Output the [x, y] coordinate of the center of the cell containing the given text.  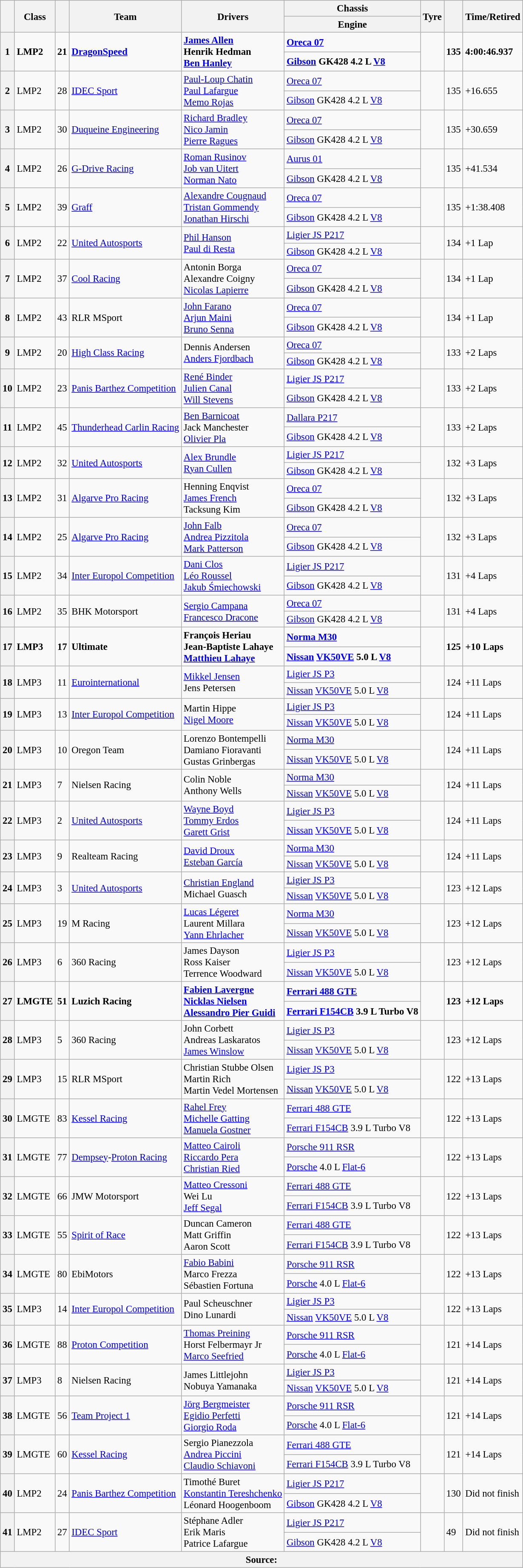
Spirit of Race [125, 1235]
Proton Competition [125, 1345]
David Droux Esteban García [233, 856]
Fabien Lavergne Nicklas Nielsen Alessandro Pier Guidi [233, 1001]
+10 Laps [493, 647]
38 [8, 1416]
Matteo Cressoni Wei Lu Jeff Segal [233, 1196]
Stéphane Adler Erik Maris Patrice Lafargue [233, 1532]
Alex Brundle Ryan Cullen [233, 462]
Paul Scheuschner Dino Lunardi [233, 1309]
Oregon Team [125, 750]
66 [62, 1196]
Chassis [352, 9]
88 [62, 1345]
43 [62, 318]
James Allen Henrik Hedman Ben Hanley [233, 52]
41 [8, 1532]
Tyre [432, 16]
Phil Hanson Paul di Resta [233, 243]
Christian Stubbe Olsen Martin Rich Martin Vedel Mortensen [233, 1079]
60 [62, 1455]
John Farano Arjun Maini Bruno Senna [233, 318]
33 [8, 1235]
18 [8, 683]
130 [453, 1494]
François Heriau Jean-Baptiste Lahaye Matthieu Lahaye [233, 647]
Roman Rusinov Job van Uitert Norman Nato [233, 169]
4:00:46.937 [493, 52]
Antonin Borga Alexandre Coigny Nicolas Lapierre [233, 278]
4 [8, 169]
Rahel Frey Michelle Gatting Manuela Gostner [233, 1118]
Mikkel Jensen Jens Petersen [233, 683]
Lucas Légeret Laurent Millara Yann Ehrlacher [233, 924]
James Littlejohn Nobuya Yamanaka [233, 1380]
Alexandre Cougnaud Tristan Gommendy Jonathan Hirschi [233, 207]
Lorenzo Bontempelli Damiano Fioravanti Gustas Grinbergas [233, 750]
Graff [125, 207]
Sergio Pianezzola Andrea Piccini Claudio Schiavoni [233, 1455]
Richard Bradley Nico Jamin Pierre Ragues [233, 130]
Drivers [233, 16]
+1:38.408 [493, 207]
Luzich Racing [125, 1001]
+16.655 [493, 91]
Realteam Racing [125, 856]
Dennis Andersen Anders Fjordbach [233, 353]
40 [8, 1494]
Dallara P217 [352, 417]
René Binder Julien Canal Will Stevens [233, 388]
Eurointernational [125, 683]
Jörg Bergmeister Egidio Perfetti Giorgio Roda [233, 1416]
Ben Barnicoat Jack Manchester Olivier Pla [233, 427]
Timothé Buret Konstantin Tereshchenko Léonard Hoogenboom [233, 1494]
Cool Racing [125, 278]
1 [8, 52]
Thunderhead Carlin Racing [125, 427]
125 [453, 647]
Paul-Loup Chatin Paul Lafargue Memo Rojas [233, 91]
Henning Enqvist James French Tacksung Kim [233, 498]
DragonSpeed [125, 52]
Team [125, 16]
45 [62, 427]
James Dayson Ross Kaiser Terrence Woodward [233, 962]
Team Project 1 [125, 1416]
Matteo Cairoli Riccardo Pera Christian Ried [233, 1157]
Wayne Boyd Tommy Erdos Garett Grist [233, 821]
55 [62, 1235]
High Class Racing [125, 353]
Class [35, 16]
36 [8, 1345]
Christian England Michael Guasch [233, 888]
16 [8, 611]
+30.659 [493, 130]
83 [62, 1118]
John Falb Andrea Pizzitola Mark Patterson [233, 537]
49 [453, 1532]
51 [62, 1001]
EbiMotors [125, 1274]
Dempsey-Proton Racing [125, 1157]
BHK Motorsport [125, 611]
John Corbett Andreas Laskaratos James Winslow [233, 1041]
Colin Noble Anthony Wells [233, 785]
Duqueine Engineering [125, 130]
M Racing [125, 924]
G-Drive Racing [125, 169]
+41.534 [493, 169]
29 [8, 1079]
Martin Hippe Nigel Moore [233, 714]
56 [62, 1416]
12 [8, 462]
Time/Retired [493, 16]
Fabio Babini Marco Frezza Sébastien Fortuna [233, 1274]
Dani Clos Léo Roussel Jakub Śmiechowski [233, 576]
Source: [261, 1560]
Duncan Cameron Matt Griffin Aaron Scott [233, 1235]
Ultimate [125, 647]
Engine [352, 25]
Aurus 01 [352, 159]
JMW Motorsport [125, 1196]
Thomas Preining Horst Felbermayr Jr Marco Seefried [233, 1345]
Sergio Campana Francesco Dracone [233, 611]
77 [62, 1157]
80 [62, 1274]
